Determine the (X, Y) coordinate at the center of the cell enclosing the given text.  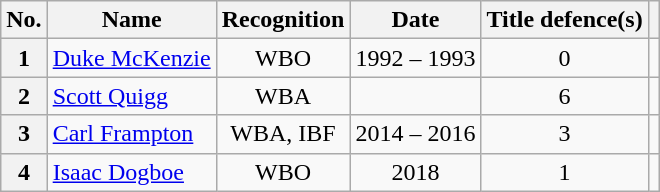
Duke McKenzie (132, 58)
2018 (416, 172)
Scott Quigg (132, 96)
6 (564, 96)
WBA, IBF (283, 134)
Name (132, 20)
4 (24, 172)
2014 – 2016 (416, 134)
WBA (283, 96)
Recognition (283, 20)
Isaac Dogboe (132, 172)
2 (24, 96)
Title defence(s) (564, 20)
1992 – 1993 (416, 58)
0 (564, 58)
Date (416, 20)
No. (24, 20)
Carl Frampton (132, 134)
